Scan for the cell matching the given text and deliver its [X, Y] coordinate at center. 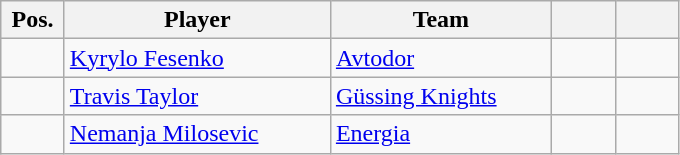
Team [440, 20]
Güssing Knights [440, 96]
Travis Taylor [197, 96]
Kyrylo Fesenko [197, 58]
Avtodor [440, 58]
Energia [440, 134]
Pos. [33, 20]
Player [197, 20]
Nemanja Milosevic [197, 134]
